Scan for the cell matching the given text and deliver its [x, y] coordinate at center. 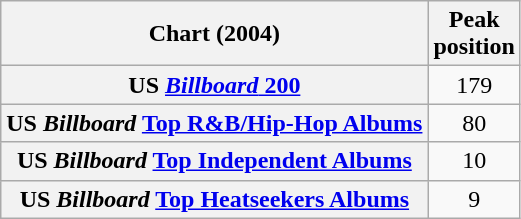
US Billboard 200 [214, 85]
179 [474, 85]
10 [474, 161]
Peakposition [474, 34]
US Billboard Top R&B/Hip-Hop Albums [214, 123]
US Billboard Top Independent Albums [214, 161]
Chart (2004) [214, 34]
US Billboard Top Heatseekers Albums [214, 199]
80 [474, 123]
9 [474, 199]
